Pinpoint the cell where the given text exists, returning its [X, Y] midpoint coordinate. 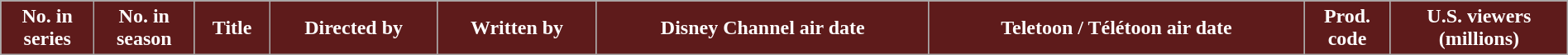
Prod.code [1348, 28]
U.S. viewers(millions) [1479, 28]
No. inseason [144, 28]
Teletoon / Télétoon air date [1116, 28]
Written by [517, 28]
Title [232, 28]
No. inseries [48, 28]
Disney Channel air date [762, 28]
Directed by [354, 28]
